Scan for the cell matching the given text and deliver its [X, Y] coordinate at center. 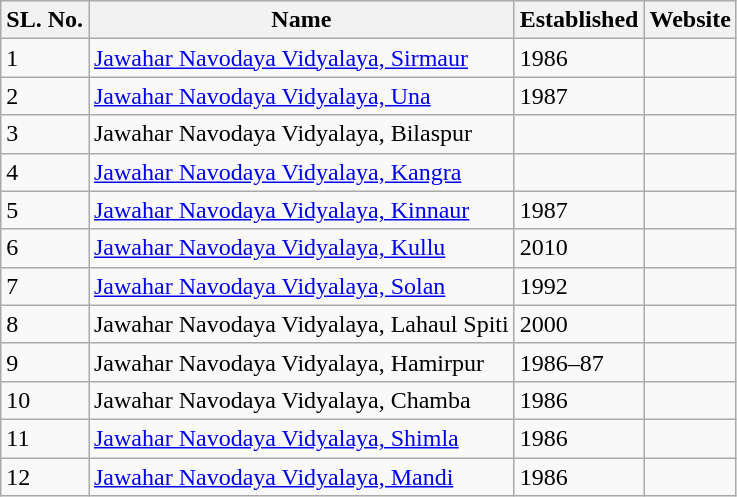
Name [301, 20]
4 [45, 172]
Jawahar Navodaya Vidyalaya, Sirmaur [301, 58]
Jawahar Navodaya Vidyalaya, Hamirpur [301, 362]
Jawahar Navodaya Vidyalaya, Chamba [301, 400]
Jawahar Navodaya Vidyalaya, Lahaul Spiti [301, 324]
2010 [579, 248]
1986–87 [579, 362]
9 [45, 362]
6 [45, 248]
10 [45, 400]
5 [45, 210]
Jawahar Navodaya Vidyalaya, Bilaspur [301, 134]
Established [579, 20]
2 [45, 96]
8 [45, 324]
Jawahar Navodaya Vidyalaya, Kullu [301, 248]
Jawahar Navodaya Vidyalaya, Kangra [301, 172]
Jawahar Navodaya Vidyalaya, Shimla [301, 438]
Jawahar Navodaya Vidyalaya, Mandi [301, 477]
Jawahar Navodaya Vidyalaya, Solan [301, 286]
11 [45, 438]
SL. No. [45, 20]
Jawahar Navodaya Vidyalaya, Una [301, 96]
1 [45, 58]
Jawahar Navodaya Vidyalaya, Kinnaur [301, 210]
2000 [579, 324]
Website [690, 20]
1992 [579, 286]
3 [45, 134]
7 [45, 286]
12 [45, 477]
